Determine the (X, Y) coordinate at the center of the cell enclosing the given text.  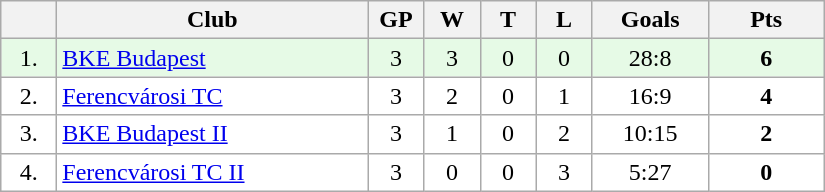
Ferencvárosi TC II (212, 172)
T (508, 20)
3. (29, 134)
16:9 (650, 96)
1. (29, 58)
10:15 (650, 134)
6 (766, 58)
2. (29, 96)
Pts (766, 20)
L (564, 20)
Club (212, 20)
BKE Budapest II (212, 134)
28:8 (650, 58)
Ferencvárosi TC (212, 96)
W (452, 20)
Goals (650, 20)
GP (396, 20)
BKE Budapest (212, 58)
4 (766, 96)
5:27 (650, 172)
4. (29, 172)
